Extract the (X, Y) coordinate from the center of the cell holding the provided text.  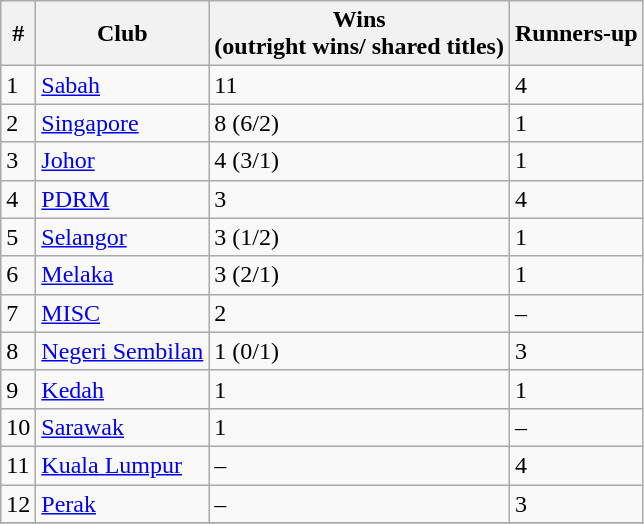
10 (18, 427)
Club (122, 34)
3 (1/2) (360, 237)
PDRM (122, 199)
Johor (122, 161)
Perak (122, 503)
8 (18, 351)
8 (6/2) (360, 123)
Runners-up (576, 34)
Singapore (122, 123)
12 (18, 503)
Kedah (122, 389)
Melaka (122, 275)
Kuala Lumpur (122, 465)
7 (18, 313)
4 (3/1) (360, 161)
MISC (122, 313)
9 (18, 389)
# (18, 34)
Selangor (122, 237)
Sarawak (122, 427)
Wins(outright wins/ shared titles) (360, 34)
3 (2/1) (360, 275)
1 (0/1) (360, 351)
5 (18, 237)
Negeri Sembilan (122, 351)
6 (18, 275)
Sabah (122, 85)
